Scan for the cell matching the given text and deliver its [x, y] coordinate at center. 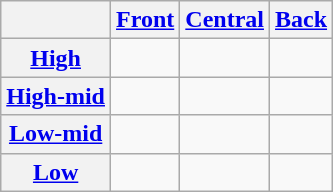
Front [146, 20]
Back [302, 20]
High [56, 58]
Low-mid [56, 134]
Low [56, 172]
High-mid [56, 96]
Central [225, 20]
